Provide the (X, Y) coordinate of the cell's center where the given text is located.  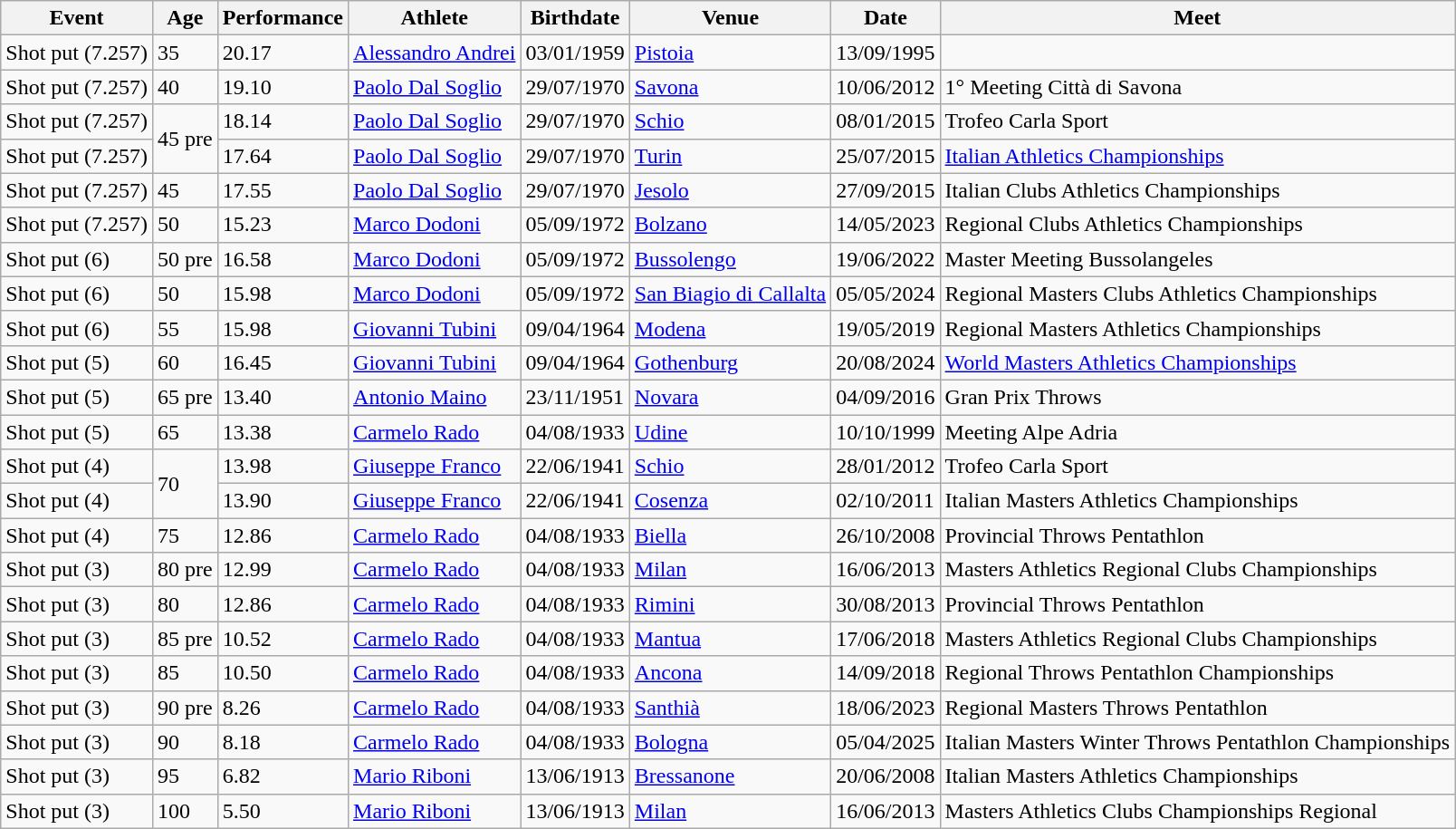
Jesolo (730, 190)
100 (185, 811)
13.40 (283, 397)
55 (185, 328)
20/08/2024 (886, 362)
45 pre (185, 139)
13.38 (283, 432)
10/10/1999 (886, 432)
Biella (730, 535)
80 pre (185, 570)
Gothenburg (730, 362)
6.82 (283, 776)
Regional Clubs Athletics Championships (1197, 225)
Turin (730, 156)
Bressanone (730, 776)
Antonio Maino (435, 397)
Bologna (730, 742)
17/06/2018 (886, 639)
45 (185, 190)
8.26 (283, 708)
13.98 (283, 467)
5.50 (283, 811)
Age (185, 18)
85 (185, 673)
20.17 (283, 53)
16.45 (283, 362)
15.23 (283, 225)
95 (185, 776)
05/04/2025 (886, 742)
05/05/2024 (886, 294)
40 (185, 87)
13/09/1995 (886, 53)
Athlete (435, 18)
Regional Throws Pentathlon Championships (1197, 673)
80 (185, 604)
10/06/2012 (886, 87)
30/08/2013 (886, 604)
20/06/2008 (886, 776)
Gran Prix Throws (1197, 397)
Udine (730, 432)
85 pre (185, 639)
Pistoia (730, 53)
23/11/1951 (575, 397)
14/09/2018 (886, 673)
10.52 (283, 639)
Mantua (730, 639)
04/09/2016 (886, 397)
Performance (283, 18)
Novara (730, 397)
90 pre (185, 708)
35 (185, 53)
50 pre (185, 259)
17.55 (283, 190)
Meeting Alpe Adria (1197, 432)
Italian Masters Winter Throws Pentathlon Championships (1197, 742)
19.10 (283, 87)
90 (185, 742)
Italian Clubs Athletics Championships (1197, 190)
26/10/2008 (886, 535)
Birthdate (575, 18)
27/09/2015 (886, 190)
Masters Athletics Clubs Championships Regional (1197, 811)
Regional Masters Athletics Championships (1197, 328)
19/06/2022 (886, 259)
10.50 (283, 673)
Alessandro Andrei (435, 53)
Bolzano (730, 225)
18/06/2023 (886, 708)
Venue (730, 18)
Master Meeting Bussolangeles (1197, 259)
Rimini (730, 604)
17.64 (283, 156)
14/05/2023 (886, 225)
Meet (1197, 18)
Italian Athletics Championships (1197, 156)
8.18 (283, 742)
02/10/2011 (886, 501)
Ancona (730, 673)
World Masters Athletics Championships (1197, 362)
Event (77, 18)
13.90 (283, 501)
18.14 (283, 121)
08/01/2015 (886, 121)
Santhià (730, 708)
60 (185, 362)
1° Meeting Città di Savona (1197, 87)
75 (185, 535)
Regional Masters Clubs Athletics Championships (1197, 294)
San Biagio di Callalta (730, 294)
25/07/2015 (886, 156)
Bussolengo (730, 259)
28/01/2012 (886, 467)
03/01/1959 (575, 53)
12.99 (283, 570)
70 (185, 484)
Regional Masters Throws Pentathlon (1197, 708)
Savona (730, 87)
Date (886, 18)
Cosenza (730, 501)
Modena (730, 328)
65 pre (185, 397)
65 (185, 432)
19/05/2019 (886, 328)
16.58 (283, 259)
